Return the (x, y) coordinate for the center point of the cell that contains the specified text.  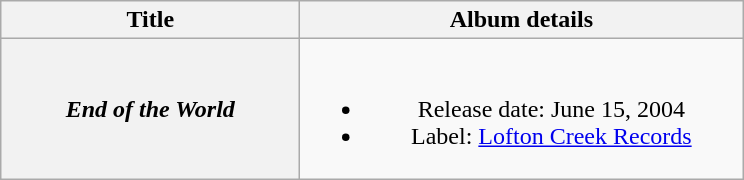
Title (150, 20)
Album details (522, 20)
Release date: June 15, 2004Label: Lofton Creek Records (522, 109)
End of the World (150, 109)
